Find where the given text appears and provide that cell's center as (X, Y) coordinate. 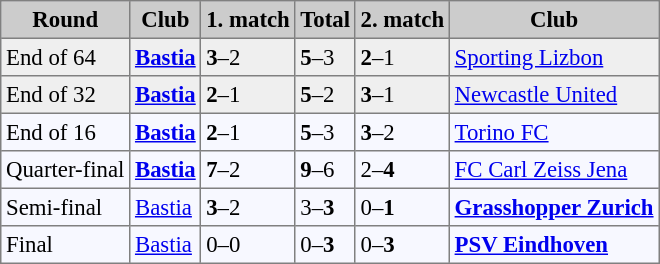
Final (66, 245)
2–4 (402, 170)
Sporting Lizbon (554, 57)
3–1 (402, 95)
Torino FC (554, 132)
3–3 (325, 207)
9–6 (325, 170)
PSV Eindhoven (554, 245)
0–0 (248, 245)
Quarter-final (66, 170)
End of 64 (66, 57)
7–2 (248, 170)
Newcastle United (554, 95)
Grasshopper Zurich (554, 207)
Round (66, 20)
2. match (402, 20)
FC Carl Zeiss Jena (554, 170)
1. match (248, 20)
Semi-final (66, 207)
0–1 (402, 207)
End of 16 (66, 132)
Total (325, 20)
End of 32 (66, 95)
5–2 (325, 95)
